Output the [x, y] coordinate of the center of the cell containing the given text.  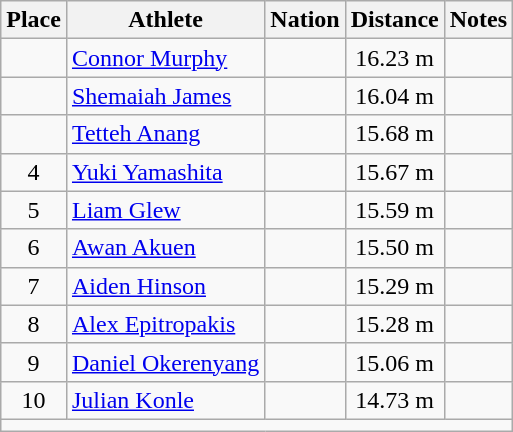
14.73 m [394, 400]
15.67 m [394, 172]
7 [34, 286]
Shemaiah James [165, 96]
15.29 m [394, 286]
Liam Glew [165, 210]
15.68 m [394, 134]
15.06 m [394, 362]
Athlete [165, 20]
4 [34, 172]
6 [34, 248]
Nation [305, 20]
8 [34, 324]
Tetteh Anang [165, 134]
Julian Konle [165, 400]
Connor Murphy [165, 58]
16.23 m [394, 58]
Daniel Okerenyang [165, 362]
5 [34, 210]
10 [34, 400]
9 [34, 362]
15.59 m [394, 210]
Place [34, 20]
Aiden Hinson [165, 286]
Alex Epitropakis [165, 324]
Distance [394, 20]
Notes [478, 20]
15.50 m [394, 248]
15.28 m [394, 324]
16.04 m [394, 96]
Yuki Yamashita [165, 172]
Awan Akuen [165, 248]
